Search for the cell housing the specified text and yield its (x, y) center coordinate. 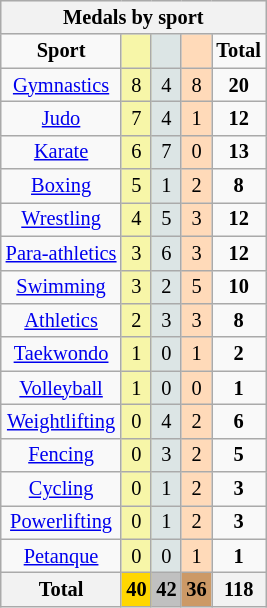
Taekwondo (62, 354)
Gymnastics (62, 85)
Petanque (62, 556)
Powerlifting (62, 522)
Para-athletics (62, 253)
36 (196, 589)
40 (136, 589)
Swimming (62, 287)
Boxing (62, 186)
10 (239, 287)
Athletics (62, 320)
20 (239, 85)
Medals by sport (134, 17)
Judo (62, 118)
Cycling (62, 489)
Sport (62, 51)
Fencing (62, 455)
13 (239, 152)
Volleyball (62, 388)
Weightlifting (62, 421)
118 (239, 589)
42 (166, 589)
Karate (62, 152)
Wrestling (62, 219)
